Detect which cell encompasses the target text, then output its [x, y] center coordinate. 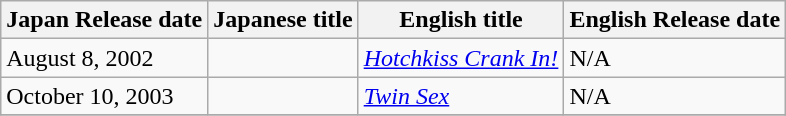
Japanese title [283, 20]
October 10, 2003 [104, 96]
English title [461, 20]
Japan Release date [104, 20]
Hotchkiss Crank In! [461, 58]
August 8, 2002 [104, 58]
English Release date [675, 20]
Twin Sex [461, 96]
